From the cell containing the given text, extract its center point as (x, y) coordinate. 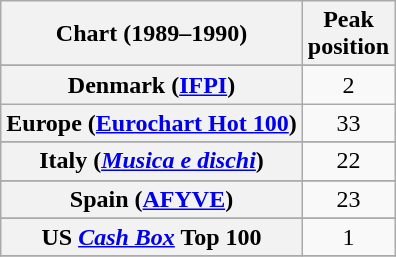
Italy (Musica e dischi) (152, 161)
2 (348, 85)
Chart (1989–1990) (152, 34)
US Cash Box Top 100 (152, 237)
1 (348, 237)
Denmark (IFPI) (152, 85)
Spain (AFYVE) (152, 199)
22 (348, 161)
Peakposition (348, 34)
Europe (Eurochart Hot 100) (152, 123)
23 (348, 199)
33 (348, 123)
